Return [x, y] of the center of cell containing provided text 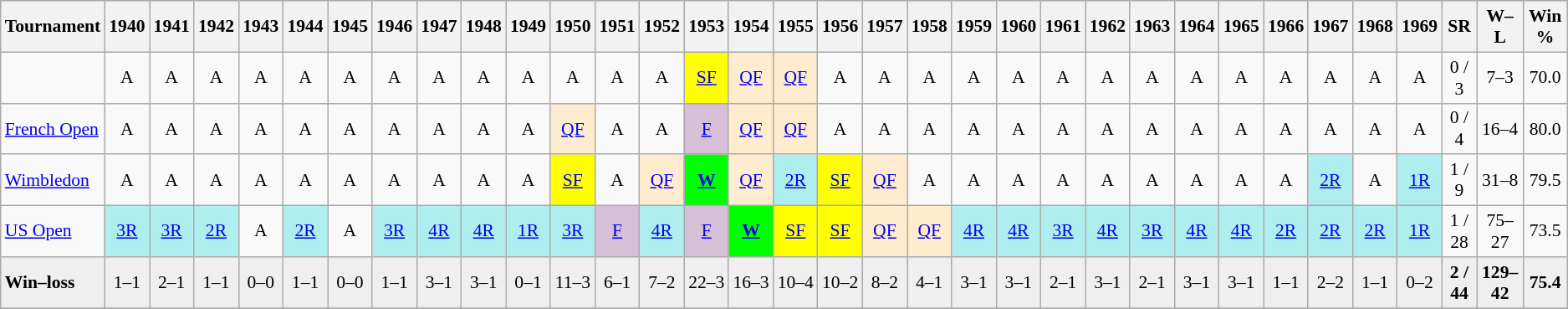
10–4 [796, 283]
1959 [973, 27]
Wimbledon [53, 181]
1965 [1241, 27]
1940 [127, 27]
0 / 4 [1459, 129]
1962 [1107, 27]
2 / 44 [1459, 283]
1966 [1286, 27]
1958 [930, 27]
1956 [840, 27]
79.5 [1545, 181]
2–2 [1330, 283]
1946 [395, 27]
4–1 [930, 283]
1947 [438, 27]
1945 [350, 27]
80.0 [1545, 129]
1949 [529, 27]
75.4 [1545, 283]
1951 [617, 27]
1950 [572, 27]
1968 [1375, 27]
1964 [1196, 27]
Win–loss [53, 283]
7–3 [1500, 77]
1967 [1330, 27]
1952 [662, 27]
Tournament [53, 27]
1961 [1062, 27]
129–42 [1500, 283]
US Open [53, 231]
W–L [1500, 27]
16–3 [751, 283]
1957 [885, 27]
1 / 28 [1459, 231]
1941 [172, 27]
1954 [751, 27]
70.0 [1545, 77]
75–27 [1500, 231]
1953 [706, 27]
Win % [1545, 27]
0 / 3 [1459, 77]
22–3 [706, 283]
1944 [304, 27]
1 / 9 [1459, 181]
1943 [261, 27]
0–1 [529, 283]
French Open [53, 129]
10–2 [840, 283]
1960 [1019, 27]
0–2 [1420, 283]
1955 [796, 27]
31–8 [1500, 181]
SR [1459, 27]
11–3 [572, 283]
1942 [216, 27]
8–2 [885, 283]
7–2 [662, 283]
6–1 [617, 283]
16–4 [1500, 129]
1948 [483, 27]
1963 [1152, 27]
73.5 [1545, 231]
1969 [1420, 27]
